Pinpoint the cell where the given text exists, returning its [X, Y] midpoint coordinate. 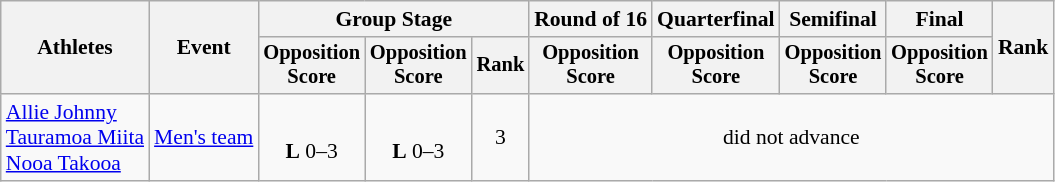
did not advance [791, 138]
Men's team [204, 138]
Group Stage [394, 19]
3 [501, 138]
Allie JohnnyTauramoa MiitaNooa Takooa [75, 138]
Round of 16 [590, 19]
Semifinal [834, 19]
Final [940, 19]
Quarterfinal [716, 19]
Athletes [75, 48]
Event [204, 48]
